Scan for the cell matching the given text and deliver its (x, y) coordinate at center. 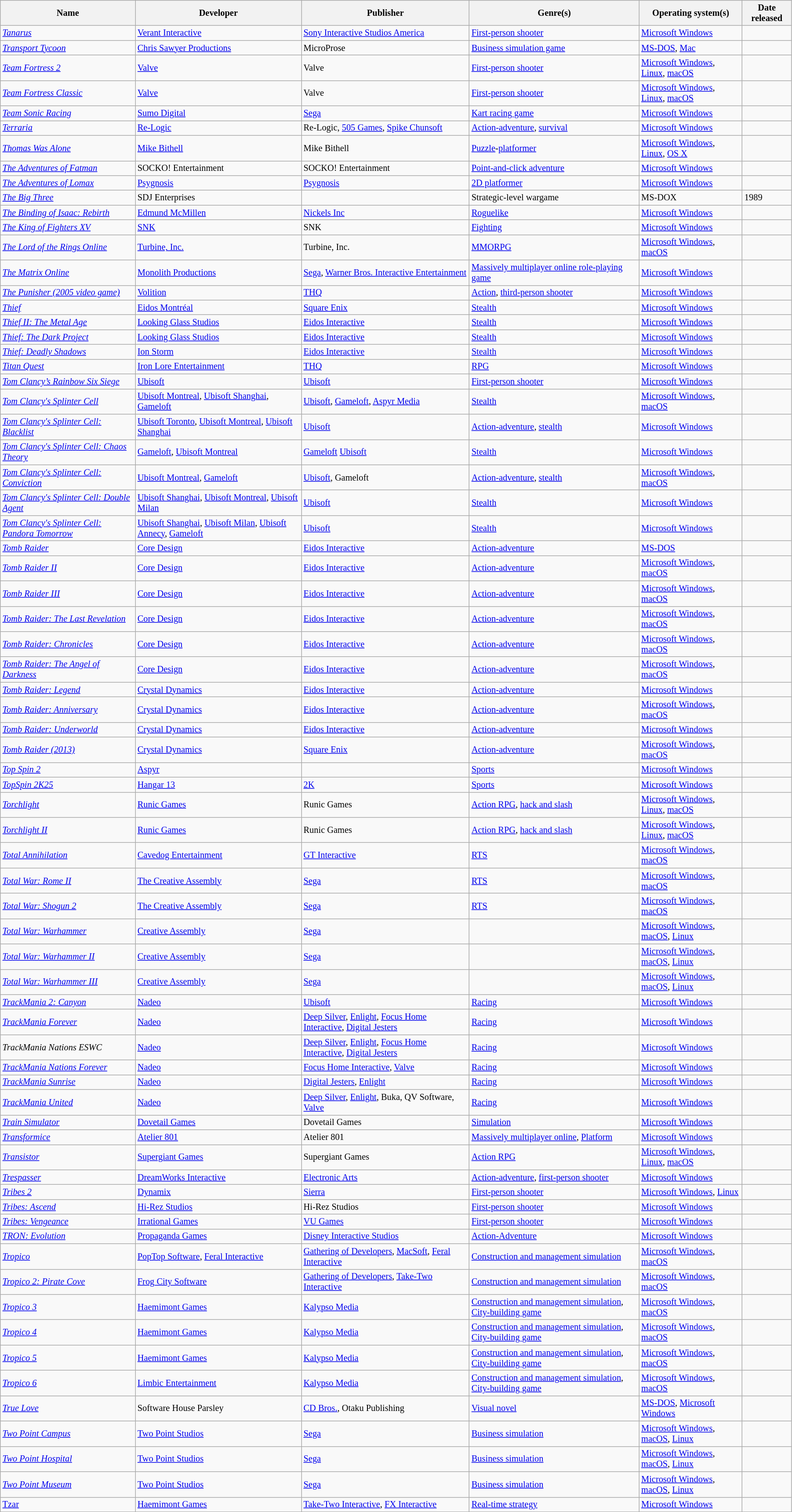
TopSpin 2K25 (68, 785)
Tomb Raider: Anniversary (68, 709)
Kart racing game (554, 113)
Focus Home Interactive, Valve (385, 1067)
Thief: The Dark Project (68, 337)
RPG (554, 366)
Publisher (385, 13)
Team Fortress Classic (68, 93)
Gathering of Developers, MacSoft, Feral Interactive (385, 1256)
MMORPG (554, 247)
Transformice (68, 1137)
Volition (218, 293)
Action-adventure, survival (554, 128)
Tribes: Ascend (68, 1207)
Date released (767, 13)
TrackMania 2: Canyon (68, 1002)
Sierra (385, 1192)
Tom Clancy's Splinter Cell: Double Agent (68, 503)
Tom Clancy's Splinter Cell: Conviction (68, 477)
Team Sonic Racing (68, 113)
Tropico 5 (68, 1358)
Puzzle-platformer (554, 148)
Tropico (68, 1256)
Eidos Montréal (218, 307)
Tomb Raider II (68, 568)
Deep Silver, Enlight, Buka, QV Software, Valve (385, 1102)
MS-DOS, Mac (691, 48)
Action-Adventure (554, 1236)
Sony Interactive Studios America (385, 33)
Tropico 6 (68, 1383)
Tribes 2 (68, 1192)
Tomb Raider: Legend (68, 690)
Tropico 4 (68, 1332)
Massively multiplayer online role-playing game (554, 273)
CD Bros., Otaku Publishing (385, 1408)
Titan Quest (68, 366)
Real-time strategy (554, 1505)
Total War: Warhammer II (68, 957)
Monolith Productions (218, 273)
Verant Interactive (218, 33)
Business simulation game (554, 48)
MS-DOS (691, 548)
Trespasser (68, 1177)
Sega, Warner Bros. Interactive Entertainment (385, 273)
Microsoft Windows, Linux (691, 1192)
Roguelike (554, 213)
The King of Fighters XV (68, 227)
Simulation (554, 1122)
Terraria (68, 128)
2K (385, 785)
Ubisoft Shanghai, Ubisoft Montreal, Ubisoft Milan (218, 503)
Tomb Raider (2013) (68, 750)
Gameloft Ubisoft (385, 452)
True Love (68, 1408)
Two Point Museum (68, 1484)
Total War: Shogun 2 (68, 906)
Ubisoft, Gameloft (385, 477)
Re-Logic (218, 128)
Transport Tycoon (68, 48)
Transistor (68, 1157)
Ion Storm (218, 352)
Take-Two Interactive, FX Interactive (385, 1505)
Tom Clancy’s Rainbow Six Siege (68, 381)
Torchlight II (68, 830)
Two Point Campus (68, 1434)
Digital Jesters, Enlight (385, 1082)
Ubisoft Toronto, Ubisoft Montreal, Ubisoft Shanghai (218, 427)
Tomb Raider: The Last Revelation (68, 619)
Tomb Raider: Underworld (68, 730)
Train Simulator (68, 1122)
DreamWorks Interactive (218, 1177)
Tom Clancy's Splinter Cell: Pandora Tomorrow (68, 528)
Irrational Games (218, 1222)
TrackMania Nations Forever (68, 1067)
Re-Logic, 505 Games, Spike Chunsoft (385, 128)
Ubisoft, Gameloft, Aspyr Media (385, 402)
TRON: Evolution (68, 1236)
The Lord of the Rings Online (68, 247)
Total War: Rome II (68, 881)
SDJ Enterprises (218, 198)
Thief II: The Metal Age (68, 322)
Tom Clancy's Splinter Cell: Blacklist (68, 427)
MS-DOX (691, 198)
Operating system(s) (691, 13)
Developer (218, 13)
1989 (767, 198)
Action RPG (554, 1157)
The Adventures of Lomax (68, 183)
Visual novel (554, 1408)
Tropico 2: Pirate Cove (68, 1282)
Edmund McMillen (218, 213)
The Big Three (68, 198)
Sumo Digital (218, 113)
Point-and-click adventure (554, 168)
GT Interactive (385, 855)
The Binding of Isaac: Rebirth (68, 213)
Name (68, 13)
Cavedog Entertainment (218, 855)
TrackMania United (68, 1102)
Team Fortress 2 (68, 68)
MicroProse (385, 48)
Ubisoft Montreal, Ubisoft Shanghai, Gameloft (218, 402)
The Punisher (2005 video game) (68, 293)
Ubisoft Montreal, Gameloft (218, 477)
Torchlight (68, 805)
Limbic Entertainment (218, 1383)
Tzar (68, 1505)
PopTop Software, Feral Interactive (218, 1256)
Gameloft, Ubisoft Montreal (218, 452)
Total War: Warhammer III (68, 982)
Tomb Raider (68, 548)
TrackMania Nations ESWC (68, 1047)
Tropico 3 (68, 1307)
Total Annihilation (68, 855)
Tom Clancy's Splinter Cell (68, 402)
Iron Lore Entertainment (218, 366)
Tomb Raider III (68, 593)
Strategic-level wargame (554, 198)
Tom Clancy's Splinter Cell: Chaos Theory (68, 452)
Tribes: Vengeance (68, 1222)
Nickels Inc (385, 213)
Aspyr (218, 770)
TrackMania Forever (68, 1022)
Thomas Was Alone (68, 148)
Top Spin 2 (68, 770)
Tanarus (68, 33)
VU Games (385, 1222)
2D platformer (554, 183)
Disney Interactive Studios (385, 1236)
Total War: Warhammer (68, 931)
Ubisoft Shanghai, Ubisoft Milan, Ubisoft Annecy, Gameloft (218, 528)
Microsoft Windows, Linux, OS X (691, 148)
Chris Sawyer Productions (218, 48)
TrackMania Sunrise (68, 1082)
Action, third-person shooter (554, 293)
Software House Parsley (218, 1408)
Thief: Deadly Shadows (68, 352)
Genre(s) (554, 13)
Gathering of Developers, Take-Two Interactive (385, 1282)
Propaganda Games (218, 1236)
The Matrix Online (68, 273)
Frog City Software (218, 1282)
Massively multiplayer online, Platform (554, 1137)
Action-adventure, first-person shooter (554, 1177)
Thief (68, 307)
Electronic Arts (385, 1177)
Two Point Hospital (68, 1459)
Dynamix (218, 1192)
Fighting (554, 227)
The Adventures of Fatman (68, 168)
Hangar 13 (218, 785)
Tomb Raider: Chronicles (68, 644)
MS-DOS, Microsoft Windows (691, 1408)
Tomb Raider: The Angel of Darkness (68, 669)
